Return (x, y) of the center of cell containing provided text 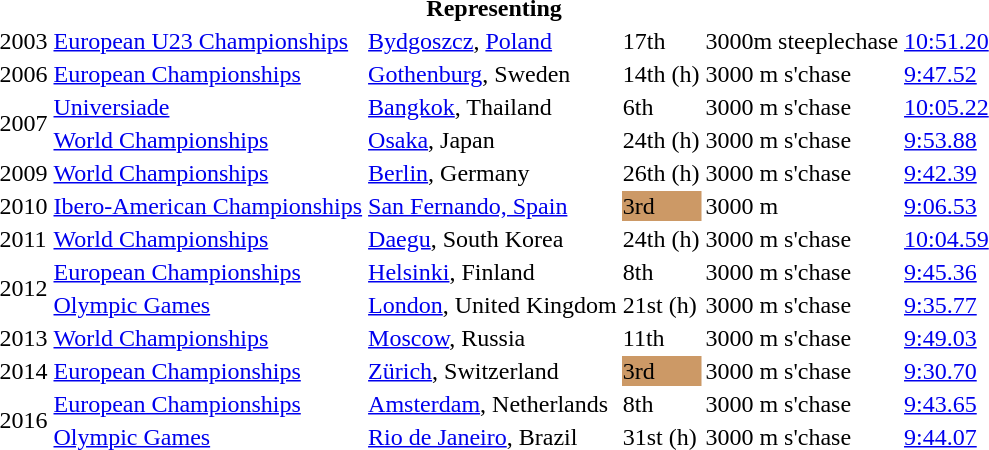
Daegu, South Korea (493, 239)
Olympic Games (208, 305)
21st (h) (661, 305)
Helsinki, Finland (493, 272)
11th (661, 338)
Osaka, Japan (493, 140)
Gothenburg, Sweden (493, 74)
26th (h) (661, 173)
14th (h) (661, 74)
Universiade (208, 107)
European U23 Championships (208, 41)
6th (661, 107)
Bydgoszcz, Poland (493, 41)
3000m steeplechase (802, 41)
San Fernando, Spain (493, 206)
Bangkok, Thailand (493, 107)
London, United Kingdom (493, 305)
Ibero-American Championships (208, 206)
Zürich, Switzerland (493, 371)
Moscow, Russia (493, 338)
17th (661, 41)
Berlin, Germany (493, 173)
3000 m (802, 206)
Amsterdam, Netherlands (493, 404)
